Pinpoint the cell where the given text exists, returning its [X, Y] midpoint coordinate. 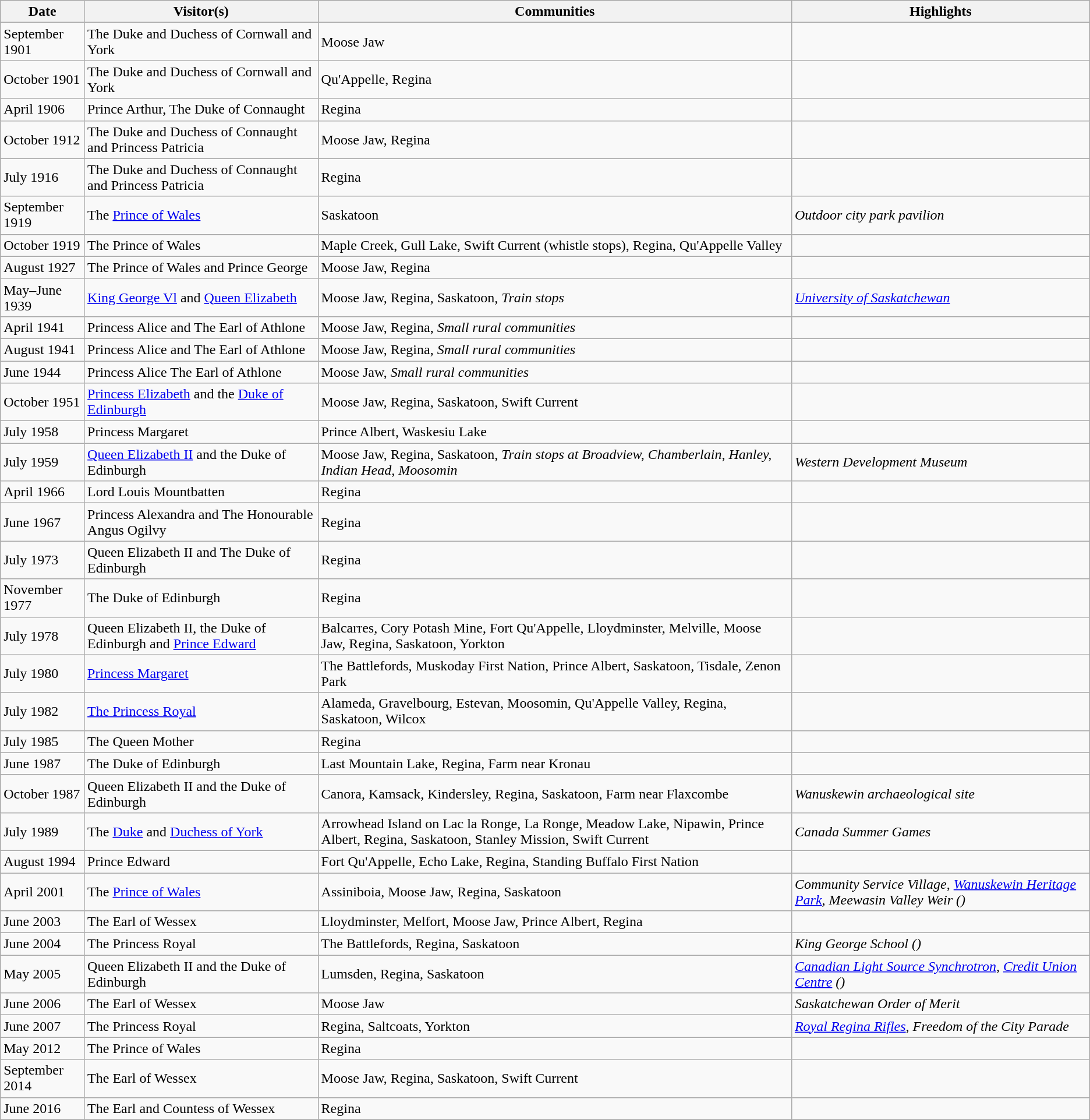
June 2004 [43, 944]
Highlights [940, 12]
July 1985 [43, 741]
Queen Elizabeth II, the Duke of Edinburgh and Prince Edward [201, 636]
Outdoor city park pavilion [940, 215]
July 1982 [43, 712]
The Earl and Countess of Wessex [201, 1108]
The Battlefords, Regina, Saskatoon [554, 944]
Prince Albert, Waskesiu Lake [554, 432]
August 1994 [43, 861]
Princess Alice The Earl of Athlone [201, 372]
Canora, Kamsack, Kindersley, Regina, Saskatoon, Farm near Flaxcombe [554, 793]
August 1941 [43, 349]
The Queen Mother [201, 741]
Moose Jaw, Small rural communities [554, 372]
Saskatchewan Order of Merit [940, 1004]
June 2007 [43, 1026]
Prince Arthur, The Duke of Connaught [201, 109]
The Battlefords, Muskoday First Nation, Prince Albert, Saskatoon, Tisdale, Zenon Park [554, 673]
King George Vl and Queen Elizabeth [201, 297]
June 2006 [43, 1004]
July 1959 [43, 462]
Queen Elizabeth II and The Duke of Edinburgh [201, 560]
July 1958 [43, 432]
Fort Qu'Appelle, Echo Lake, Regina, Standing Buffalo First Nation [554, 861]
April 1966 [43, 492]
Qu'Appelle, Regina [554, 79]
June 1987 [43, 764]
October 1912 [43, 140]
Moose Jaw, Regina, Saskatoon, Train stops at Broadview, Chamberlain, Hanley, Indian Head, Moosomin [554, 462]
Communities [554, 12]
April 1941 [43, 327]
November 1977 [43, 598]
Balcarres, Cory Potash Mine, Fort Qu'Appelle, Lloydminster, Melville, Moose Jaw, Regina, Saskatoon, Yorkton [554, 636]
King George School () [940, 944]
Last Mountain Lake, Regina, Farm near Kronau [554, 764]
Wanuskewin archaeological site [940, 793]
May 2012 [43, 1048]
Lumsden, Regina, Saskatoon [554, 974]
Princess Alexandra and The Honourable Angus Ogilvy [201, 522]
Princess Elizabeth and the Duke of Edinburgh [201, 402]
The Duke and Duchess of York [201, 832]
University of Saskatchewan [940, 297]
July 1973 [43, 560]
June 1967 [43, 522]
July 1989 [43, 832]
Lloydminster, Melfort, Moose Jaw, Prince Albert, Regina [554, 922]
October 1987 [43, 793]
May–June 1939 [43, 297]
Community Service Village, Wanuskewin Heritage Park, Meewasin Valley Weir () [940, 891]
Arrowhead Island on Lac la Ronge, La Ronge, Meadow Lake, Nipawin, Prince Albert, Regina, Saskatoon, Stanley Mission, Swift Current [554, 832]
October 1951 [43, 402]
Date [43, 12]
Maple Creek, Gull Lake, Swift Current (whistle stops), Regina, Qu'Appelle Valley [554, 245]
Prince Edward [201, 861]
Visitor(s) [201, 12]
April 1906 [43, 109]
June 1944 [43, 372]
Assiniboia, Moose Jaw, Regina, Saskatoon [554, 891]
Moose Jaw, Regina, Saskatoon, Train stops [554, 297]
June 2003 [43, 922]
April 2001 [43, 891]
Royal Regina Rifles, Freedom of the City Parade [940, 1026]
July 1916 [43, 177]
Saskatoon [554, 215]
June 2016 [43, 1108]
May 2005 [43, 974]
Lord Louis Mountbatten [201, 492]
Canadian Light Source Synchrotron, Credit Union Centre () [940, 974]
August 1927 [43, 267]
Alameda, Gravelbourg, Estevan, Moosomin, Qu'Appelle Valley, Regina, Saskatoon, Wilcox [554, 712]
September 2014 [43, 1079]
September 1919 [43, 215]
Western Development Museum [940, 462]
The Prince of Wales and Prince George [201, 267]
Regina, Saltcoats, Yorkton [554, 1026]
October 1919 [43, 245]
September 1901 [43, 42]
Canada Summer Games [940, 832]
July 1980 [43, 673]
July 1978 [43, 636]
October 1901 [43, 79]
